For the text-containing cell, return its midpoint in (x, y) coordinate format. 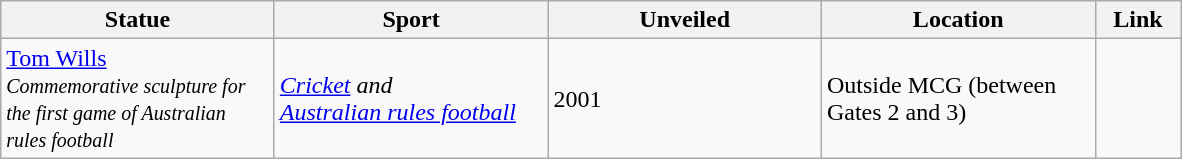
Statue (138, 20)
Location (958, 20)
Sport (411, 20)
Tom WillsCommemorative sculpture for the first game of Australian rules football (138, 98)
Unveiled (685, 20)
Cricket andAustralian rules football (411, 98)
2001 (685, 98)
Outside MCG (between Gates 2 and 3) (958, 98)
Link (1138, 20)
